For the text-containing cell, return its midpoint in [x, y] coordinate format. 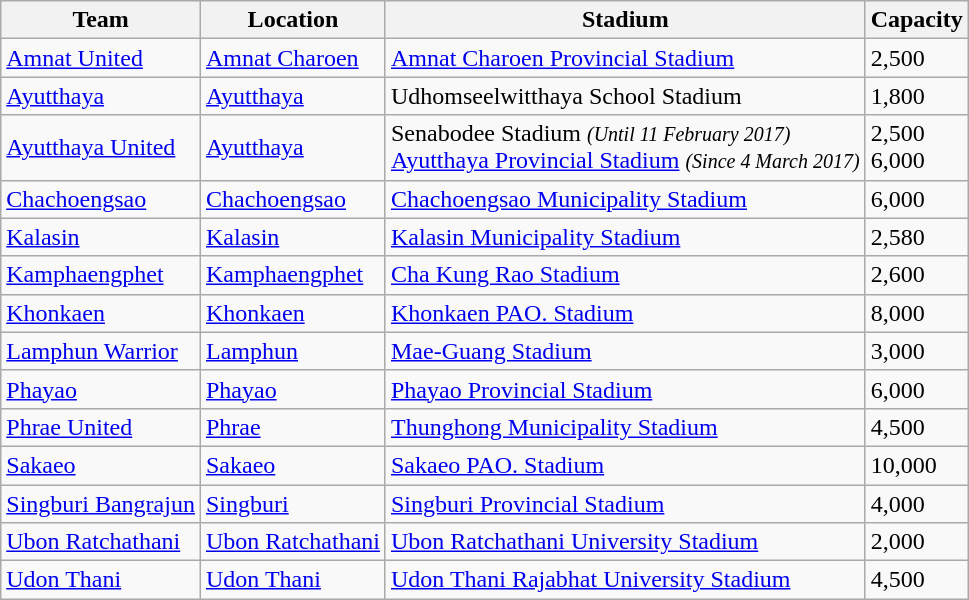
Cha Kung Rao Stadium [625, 275]
Kalasin Municipality Stadium [625, 237]
Khonkaen PAO. Stadium [625, 313]
Phrae [292, 427]
Mae-Guang Stadium [625, 351]
2,5006,000 [916, 148]
Team [101, 20]
Location [292, 20]
Singburi Provincial Stadium [625, 503]
Singburi [292, 503]
Ayutthaya United [101, 148]
Amnat United [101, 58]
Lamphun Warrior [101, 351]
Capacity [916, 20]
Udhomseelwitthaya School Stadium [625, 96]
Singburi Bangrajun [101, 503]
Senabodee Stadium (Until 11 February 2017)Ayutthaya Provincial Stadium (Since 4 March 2017) [625, 148]
2,580 [916, 237]
10,000 [916, 465]
Stadium [625, 20]
Chachoengsao Municipality Stadium [625, 199]
2,600 [916, 275]
Lamphun [292, 351]
Thunghong Municipality Stadium [625, 427]
3,000 [916, 351]
Phrae United [101, 427]
Sakaeo PAO. Stadium [625, 465]
2,500 [916, 58]
8,000 [916, 313]
Amnat Charoen [292, 58]
4,000 [916, 503]
Phayao Provincial Stadium [625, 389]
1,800 [916, 96]
Udon Thani Rajabhat University Stadium [625, 580]
2,000 [916, 542]
Amnat Charoen Provincial Stadium [625, 58]
Ubon Ratchathani University Stadium [625, 542]
